Scan for the cell matching the given text and deliver its (X, Y) coordinate at center. 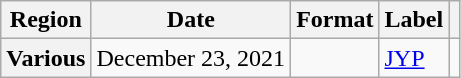
Date (191, 20)
Label (414, 20)
Various (46, 58)
JYP (414, 58)
Format (335, 20)
December 23, 2021 (191, 58)
Region (46, 20)
